Search for the cell housing the specified text and yield its (X, Y) center coordinate. 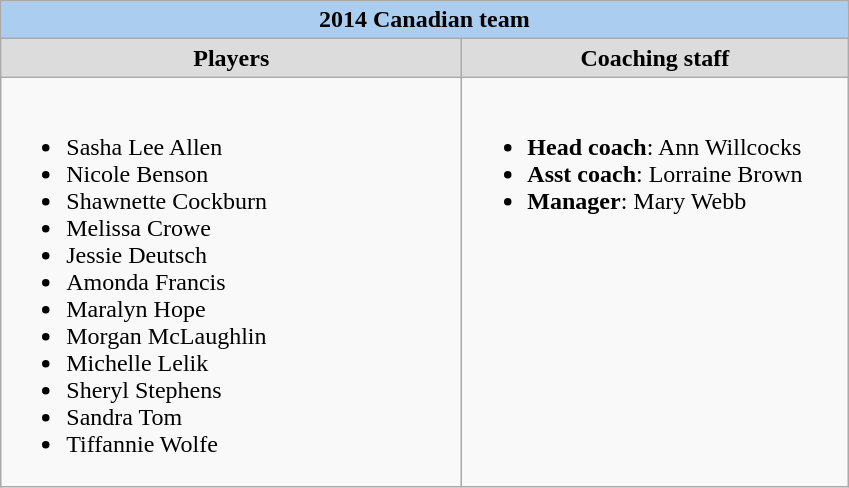
Coaching staff (655, 58)
2014 Canadian team (424, 20)
Head coach: Ann WillcocksAsst coach: Lorraine BrownManager: Mary Webb (655, 282)
Players (232, 58)
